Search for the cell housing the specified text and yield its (X, Y) center coordinate. 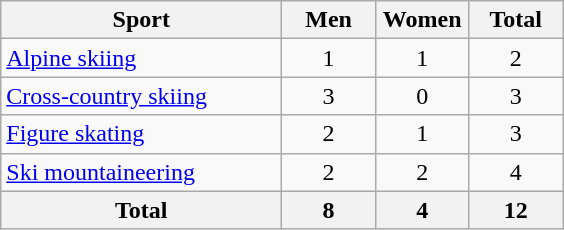
Men (329, 20)
Cross-country skiing (142, 96)
Alpine skiing (142, 58)
Ski mountaineering (142, 172)
12 (516, 210)
0 (422, 96)
Figure skating (142, 134)
Sport (142, 20)
8 (329, 210)
Women (422, 20)
